Scan for the cell matching the given text and deliver its (x, y) coordinate at center. 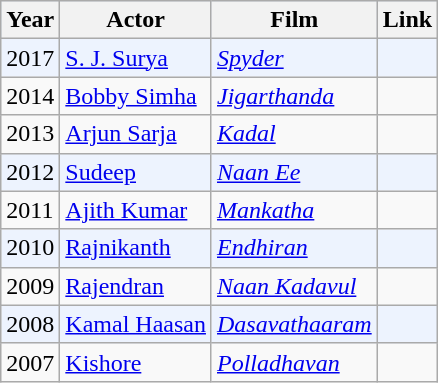
Naan Kadavul (294, 286)
Sudeep (136, 172)
2012 (30, 172)
Kadal (294, 134)
Mankatha (294, 210)
Endhiran (294, 248)
2013 (30, 134)
Rajendran (136, 286)
Kishore (136, 362)
Naan Ee (294, 172)
Link (407, 20)
Dasavathaaram (294, 324)
Arjun Sarja (136, 134)
2014 (30, 96)
S. J. Surya (136, 58)
2010 (30, 248)
Year (30, 20)
Spyder (294, 58)
2008 (30, 324)
Polladhavan (294, 362)
Ajith Kumar (136, 210)
Rajnikanth (136, 248)
Film (294, 20)
Bobby Simha (136, 96)
2009 (30, 286)
Jigarthanda (294, 96)
2007 (30, 362)
2017 (30, 58)
Actor (136, 20)
2011 (30, 210)
Kamal Haasan (136, 324)
